Search for the cell housing the specified text and yield its (x, y) center coordinate. 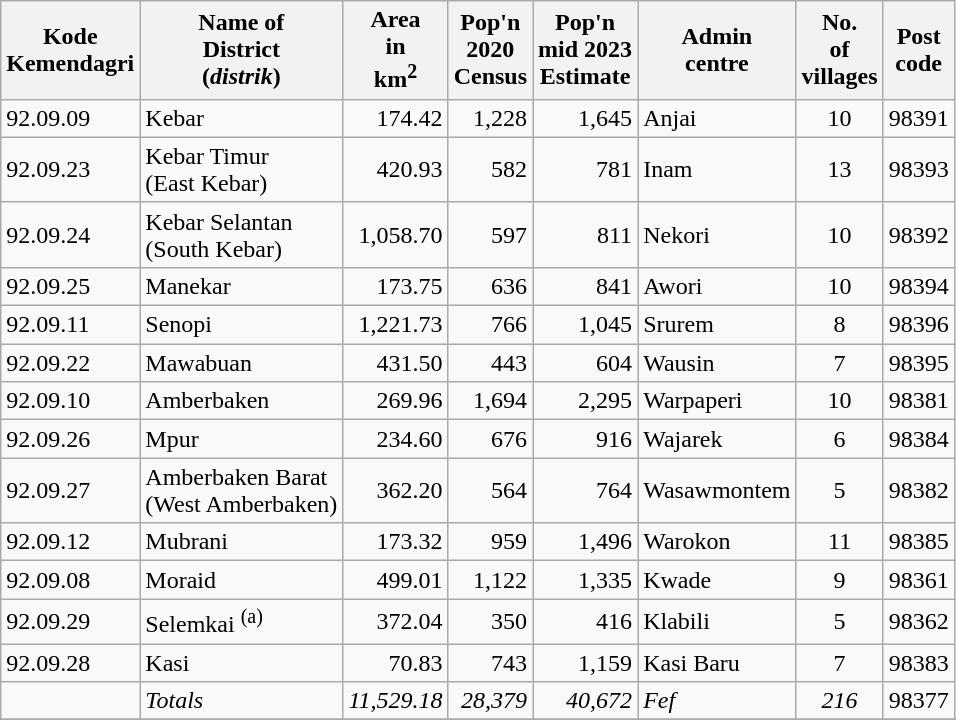
916 (586, 439)
11 (840, 542)
98396 (918, 325)
Amberbaken Barat (West Amberbaken) (242, 490)
1,122 (490, 580)
Kwade (717, 580)
92.09.09 (70, 118)
781 (586, 170)
92.09.28 (70, 663)
Admincentre (717, 50)
Awori (717, 286)
98385 (918, 542)
841 (586, 286)
Pop'nmid 2023Estimate (586, 50)
174.42 (396, 118)
Selemkai (a) (242, 622)
1,221.73 (396, 325)
92.09.29 (70, 622)
Mawabuan (242, 363)
Nekori (717, 234)
28,379 (490, 701)
Totals (242, 701)
811 (586, 234)
92.09.24 (70, 234)
92.09.23 (70, 170)
2,295 (586, 401)
676 (490, 439)
Anjai (717, 118)
743 (490, 663)
Wasawmontem (717, 490)
1,335 (586, 580)
234.60 (396, 439)
98382 (918, 490)
1,159 (586, 663)
Warokon (717, 542)
Mubrani (242, 542)
98393 (918, 170)
9 (840, 580)
764 (586, 490)
416 (586, 622)
No.ofvillages (840, 50)
Postcode (918, 50)
1,045 (586, 325)
Srurem (717, 325)
564 (490, 490)
13 (840, 170)
Kebar Selantan(South Kebar) (242, 234)
1,694 (490, 401)
Mpur (242, 439)
Kasi (242, 663)
443 (490, 363)
40,672 (586, 701)
98391 (918, 118)
98361 (918, 580)
92.09.11 (70, 325)
92.09.10 (70, 401)
98381 (918, 401)
350 (490, 622)
959 (490, 542)
Wajarek (717, 439)
92.09.26 (70, 439)
Warpaperi (717, 401)
Moraid (242, 580)
Kode Kemendagri (70, 50)
Klabili (717, 622)
Kebar Timur(East Kebar) (242, 170)
6 (840, 439)
Manekar (242, 286)
Name of District(distrik) (242, 50)
216 (840, 701)
Areainkm2 (396, 50)
604 (586, 363)
173.75 (396, 286)
597 (490, 234)
173.32 (396, 542)
1,645 (586, 118)
Senopi (242, 325)
499.01 (396, 580)
Kebar (242, 118)
Inam (717, 170)
269.96 (396, 401)
766 (490, 325)
70.83 (396, 663)
92.09.25 (70, 286)
8 (840, 325)
636 (490, 286)
98383 (918, 663)
98394 (918, 286)
420.93 (396, 170)
1,058.70 (396, 234)
1,228 (490, 118)
362.20 (396, 490)
92.09.27 (70, 490)
98362 (918, 622)
Pop'n2020Census (490, 50)
98395 (918, 363)
Amberbaken (242, 401)
92.09.08 (70, 580)
1,496 (586, 542)
582 (490, 170)
92.09.22 (70, 363)
11,529.18 (396, 701)
Wausin (717, 363)
431.50 (396, 363)
98377 (918, 701)
Fef (717, 701)
Kasi Baru (717, 663)
98384 (918, 439)
92.09.12 (70, 542)
98392 (918, 234)
372.04 (396, 622)
